For the text-containing cell, return its midpoint in (X, Y) coordinate format. 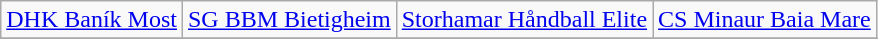
Storhamar Håndball Elite (524, 20)
DHK Baník Most (92, 20)
CS Minaur Baia Mare (765, 20)
SG BBM Bietigheim (289, 20)
